Scan for the cell matching the given text and deliver its (x, y) coordinate at center. 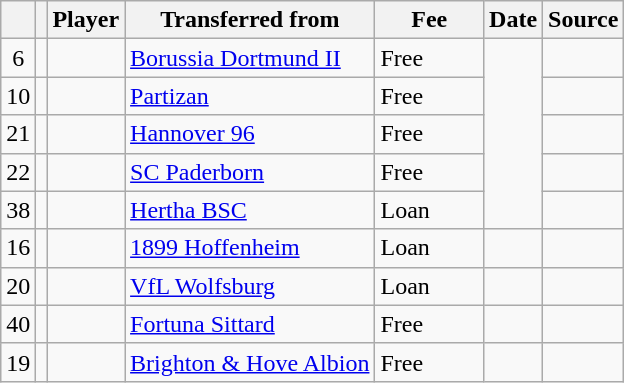
Date (514, 20)
Player (86, 20)
21 (18, 134)
22 (18, 172)
1899 Hoffenheim (250, 248)
Brighton & Hove Albion (250, 362)
Fee (430, 20)
16 (18, 248)
Hannover 96 (250, 134)
19 (18, 362)
Transferred from (250, 20)
Fortuna Sittard (250, 324)
Hertha BSC (250, 210)
38 (18, 210)
6 (18, 58)
Source (584, 20)
Borussia Dortmund II (250, 58)
VfL Wolfsburg (250, 286)
20 (18, 286)
Partizan (250, 96)
SC Paderborn (250, 172)
10 (18, 96)
40 (18, 324)
